Return the (x, y) coordinate for the center point of the cell that contains the specified text.  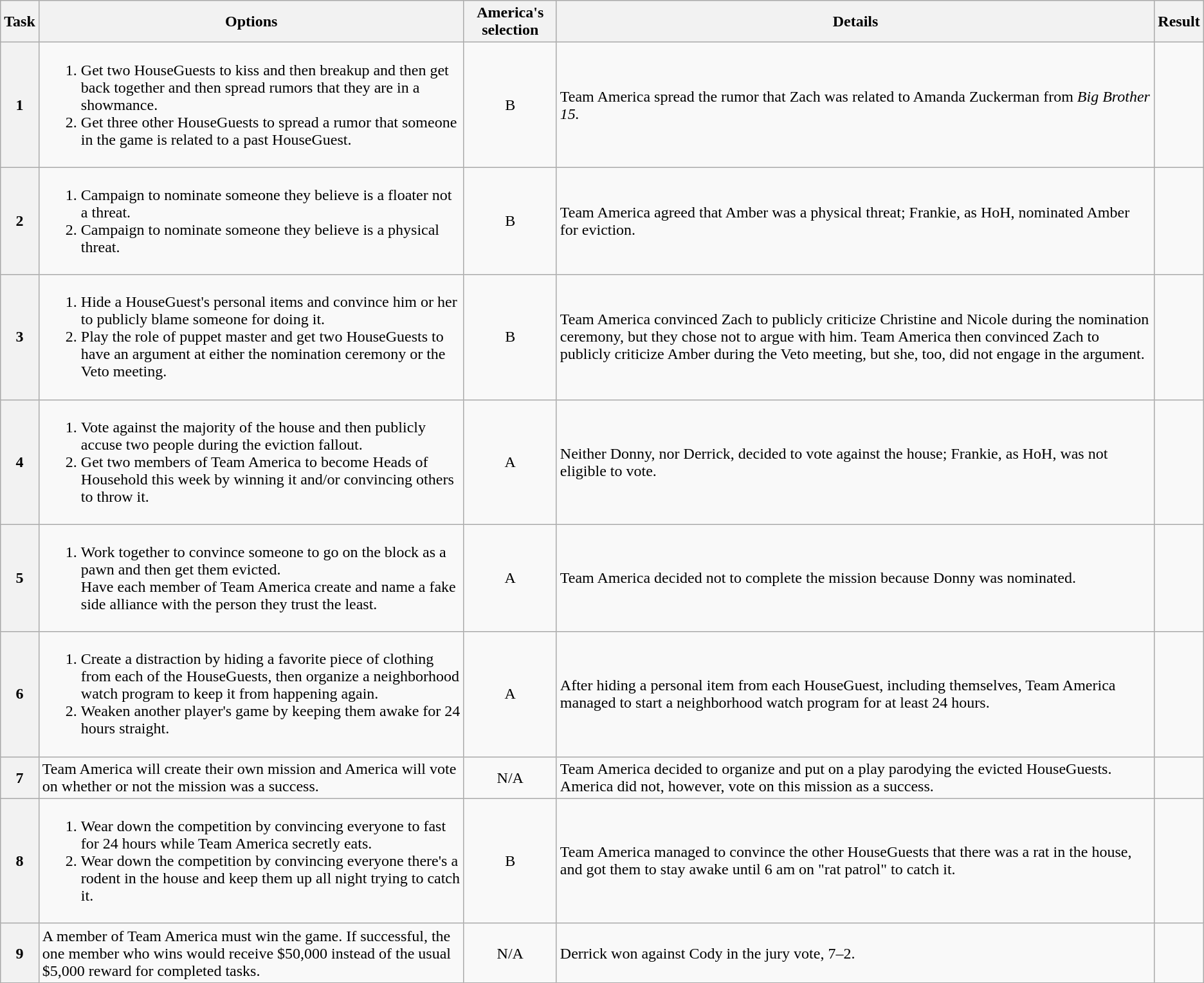
Details (855, 22)
7 (20, 777)
Team America decided not to complete the mission because Donny was nominated. (855, 578)
3 (20, 337)
1 (20, 105)
6 (20, 694)
2 (20, 221)
Options (251, 22)
Result (1179, 22)
Team America spread the rumor that Zach was related to Amanda Zuckerman from Big Brother 15. (855, 105)
Campaign to nominate someone they believe is a floater not a threat.Campaign to nominate someone they believe is a physical threat. (251, 221)
Neither Donny, nor Derrick, decided to vote against the house; Frankie, as HoH, was not eligible to vote. (855, 462)
America's selection (510, 22)
8 (20, 861)
Task (20, 22)
Team America will create their own mission and America will vote on whether or not the mission was a success. (251, 777)
4 (20, 462)
Derrick won against Cody in the jury vote, 7–2. (855, 953)
Team America agreed that Amber was a physical threat; Frankie, as HoH, nominated Amber for eviction. (855, 221)
Team America decided to organize and put on a play parodying the evicted HouseGuests. America did not, however, vote on this mission as a success. (855, 777)
9 (20, 953)
5 (20, 578)
